Scan for the cell matching the given text and deliver its [x, y] coordinate at center. 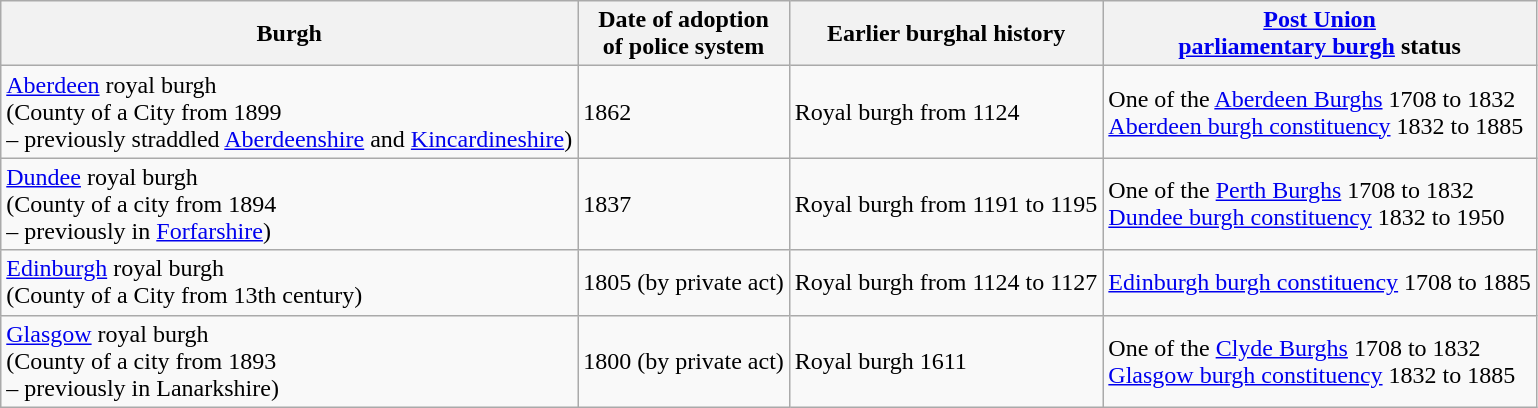
Aberdeen royal burgh (County of a City from 1899 – previously straddled Aberdeenshire and Kincardineshire) [290, 112]
Royal burgh from 1191 to 1195 [946, 204]
Post Union parliamentary burgh status [1320, 34]
One of the Aberdeen Burghs 1708 to 1832 Aberdeen burgh constituency 1832 to 1885 [1320, 112]
1837 [684, 204]
One of the Perth Burghs 1708 to 1832 Dundee burgh constituency 1832 to 1950 [1320, 204]
Glasgow royal burgh (County of a city from 1893 – previously in Lanarkshire) [290, 361]
Dundee royal burgh (County of a city from 1894 – previously in Forfarshire) [290, 204]
1805 (by private act) [684, 282]
Earlier burghal history [946, 34]
Royal burgh from 1124 to 1127 [946, 282]
Edinburgh burgh constituency 1708 to 1885 [1320, 282]
One of the Clyde Burghs 1708 to 1832 Glasgow burgh constituency 1832 to 1885 [1320, 361]
Royal burgh 1611 [946, 361]
Edinburgh royal burgh (County of a City from 13th century) [290, 282]
Burgh [290, 34]
1800 (by private act) [684, 361]
Royal burgh from 1124 [946, 112]
1862 [684, 112]
Date of adoption of police system [684, 34]
